Pinpoint the cell where the given text exists, returning its [x, y] midpoint coordinate. 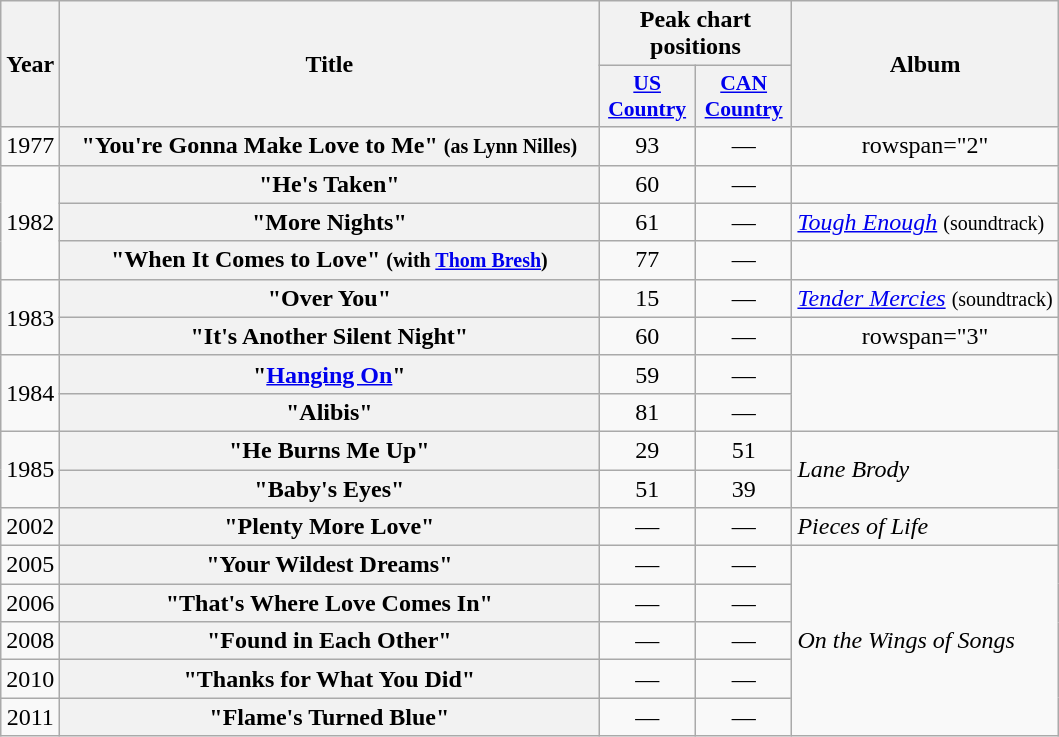
Title [330, 64]
2010 [30, 679]
"Found in Each Other" [330, 641]
1982 [30, 222]
2008 [30, 641]
1977 [30, 146]
Tender Mercies (soundtrack) [925, 298]
"He Burns Me Up" [330, 450]
"He's Taken" [330, 184]
"Over You" [330, 298]
15 [648, 298]
"Baby's Eyes" [330, 489]
Pieces of Life [925, 527]
Lane Brody [925, 469]
61 [648, 222]
"More Nights" [330, 222]
29 [648, 450]
77 [648, 260]
"Alibis" [330, 412]
Year [30, 64]
1984 [30, 393]
"Your Wildest Dreams" [330, 565]
"When It Comes to Love" (with Thom Bresh) [330, 260]
CAN Country [744, 96]
93 [648, 146]
"Flame's Turned Blue" [330, 717]
US Country [648, 96]
Tough Enough (soundtrack) [925, 222]
Peak chart positions [696, 34]
1985 [30, 469]
81 [648, 412]
Album [925, 64]
2005 [30, 565]
2006 [30, 603]
"You're Gonna Make Love to Me" (as Lynn Nilles) [330, 146]
rowspan="2" [925, 146]
"It's Another Silent Night" [330, 336]
On the Wings of Songs [925, 641]
59 [648, 374]
39 [744, 489]
"Plenty More Love" [330, 527]
2011 [30, 717]
"Thanks for What You Did" [330, 679]
2002 [30, 527]
rowspan="3" [925, 336]
1983 [30, 317]
"Hanging On" [330, 374]
"That's Where Love Comes In" [330, 603]
